Search for the cell housing the specified text and yield its (x, y) center coordinate. 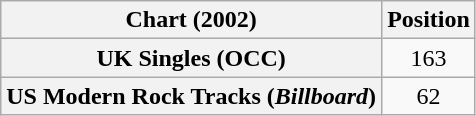
UK Singles (OCC) (192, 58)
US Modern Rock Tracks (Billboard) (192, 96)
Chart (2002) (192, 20)
163 (429, 58)
Position (429, 20)
62 (429, 96)
